Return [X, Y] of the center of cell containing provided text 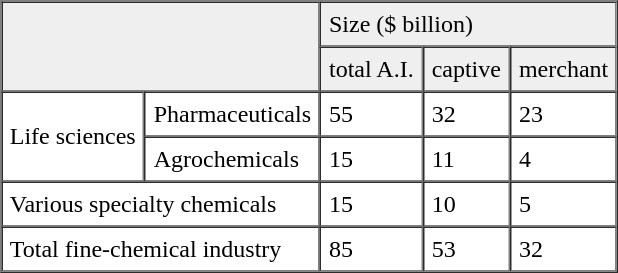
4 [564, 158]
total A.I. [372, 68]
Agrochemicals [232, 158]
5 [564, 204]
captive [466, 68]
11 [466, 158]
Life sciences [73, 137]
Total fine-chemical industry [160, 248]
53 [466, 248]
10 [466, 204]
Pharmaceuticals [232, 114]
85 [372, 248]
23 [564, 114]
merchant [564, 68]
55 [372, 114]
Size ($ billion) [468, 24]
Various specialty chemicals [160, 204]
